From the cell containing the given text, extract its center point as [x, y] coordinate. 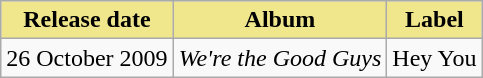
Album [280, 20]
Release date [87, 20]
We're the Good Guys [280, 58]
Label [434, 20]
Hey You [434, 58]
26 October 2009 [87, 58]
